Determine the (X, Y) coordinate at the center of the cell enclosing the given text.  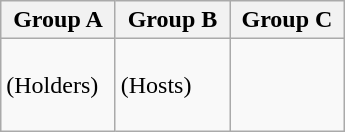
(Hosts) (172, 85)
Group A (58, 20)
(Holders) (58, 85)
Group B (172, 20)
Group C (287, 20)
